Capture the cell that displays the provided text and extract its (x, y) central coordinate. 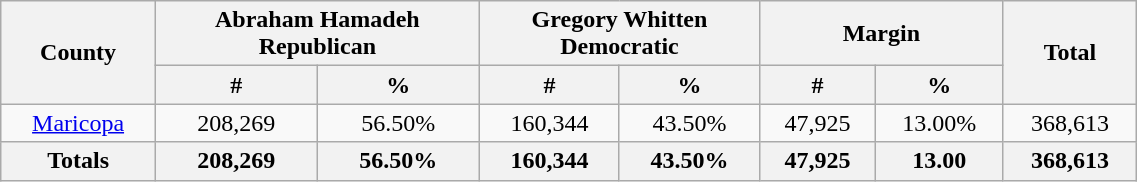
13.00% (939, 123)
Maricopa (78, 123)
Abraham HamadehRepublican (317, 34)
Totals (78, 161)
13.00 (939, 161)
County (78, 52)
Gregory WhittenDemocratic (619, 34)
Total (1070, 52)
Margin (882, 34)
